Find where the given text appears and provide that cell's center as (x, y) coordinate. 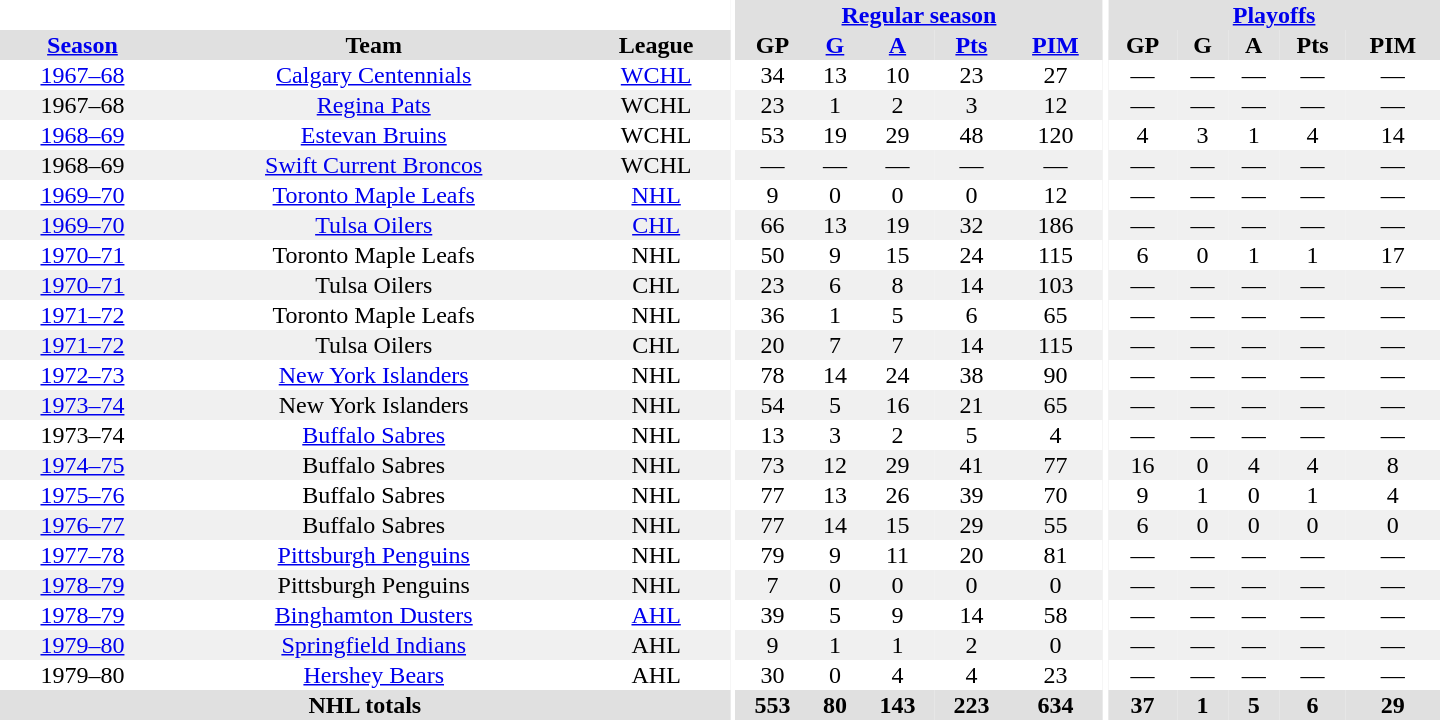
1974–75 (82, 465)
Hershey Bears (374, 675)
78 (772, 375)
58 (1055, 615)
55 (1055, 525)
81 (1055, 555)
143 (898, 705)
53 (772, 135)
Playoffs (1274, 15)
34 (772, 75)
1977–78 (82, 555)
17 (1393, 255)
66 (772, 225)
48 (971, 135)
Regular season (918, 15)
38 (971, 375)
634 (1055, 705)
Estevan Bruins (374, 135)
41 (971, 465)
NHL totals (365, 705)
10 (898, 75)
League (656, 45)
54 (772, 405)
Binghamton Dusters (374, 615)
73 (772, 465)
30 (772, 675)
32 (971, 225)
90 (1055, 375)
11 (898, 555)
26 (898, 495)
Regina Pats (374, 105)
27 (1055, 75)
21 (971, 405)
103 (1055, 285)
1972–73 (82, 375)
79 (772, 555)
36 (772, 315)
80 (834, 705)
Team (374, 45)
120 (1055, 135)
223 (971, 705)
1975–76 (82, 495)
Calgary Centennials (374, 75)
Springfield Indians (374, 645)
37 (1142, 705)
553 (772, 705)
70 (1055, 495)
186 (1055, 225)
Season (82, 45)
50 (772, 255)
1976–77 (82, 525)
Swift Current Broncos (374, 165)
